Output the [x, y] coordinate of the center of the cell containing the given text.  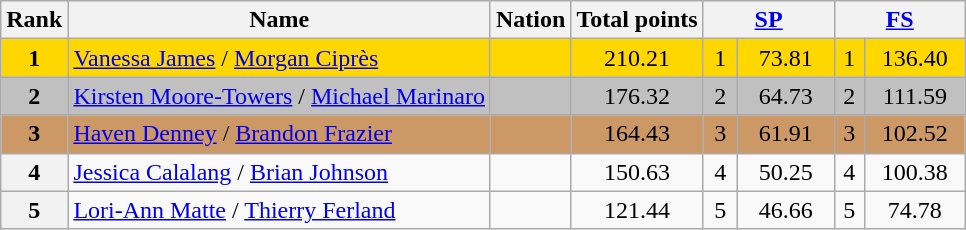
FS [900, 20]
Lori-Ann Matte / Thierry Ferland [280, 210]
Name [280, 20]
SP [768, 20]
61.91 [786, 134]
64.73 [786, 96]
102.52 [914, 134]
Nation [530, 20]
Haven Denney / Brandon Frazier [280, 134]
164.43 [637, 134]
111.59 [914, 96]
176.32 [637, 96]
46.66 [786, 210]
Kirsten Moore-Towers / Michael Marinaro [280, 96]
74.78 [914, 210]
Vanessa James / Morgan Ciprès [280, 58]
Rank [34, 20]
121.44 [637, 210]
210.21 [637, 58]
Jessica Calalang / Brian Johnson [280, 172]
50.25 [786, 172]
Total points [637, 20]
73.81 [786, 58]
136.40 [914, 58]
150.63 [637, 172]
100.38 [914, 172]
